Return the [X, Y] coordinate for the center point of the cell that contains the specified text.  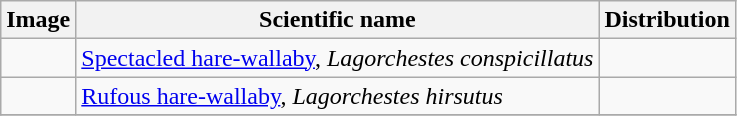
Image [38, 20]
Scientific name [338, 20]
Spectacled hare-wallaby, Lagorchestes conspicillatus [338, 58]
Distribution [667, 20]
Rufous hare-wallaby, Lagorchestes hirsutus [338, 96]
